Locate the cell with the specified text and output its (x, y) center coordinate. 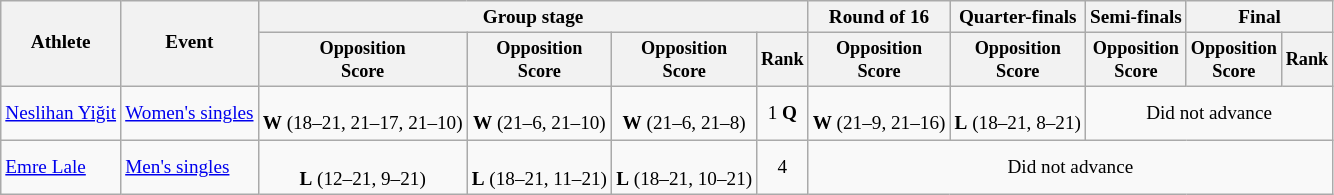
L (18–21, 8–21) (1018, 113)
Neslihan Yiğit (61, 113)
Quarter-finals (1018, 17)
W (21–9, 21–16) (879, 113)
Women's singles (190, 113)
Emre Lale (61, 167)
L (18–21, 11–21) (539, 167)
L (12–21, 9–21) (362, 167)
Athlete (61, 44)
Men's singles (190, 167)
Final (1259, 17)
W (18–21, 21–17, 21–10) (362, 113)
Round of 16 (879, 17)
W (21–6, 21–10) (539, 113)
1 Q (782, 113)
Event (190, 44)
4 (782, 167)
W (21–6, 21–8) (684, 113)
Group stage (533, 17)
L (18–21, 10–21) (684, 167)
Semi-finals (1136, 17)
